Detect which cell encompasses the target text, then output its (X, Y) center coordinate. 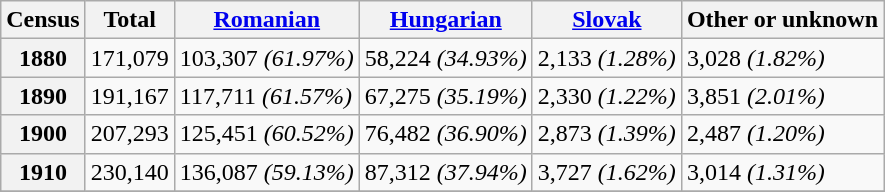
171,079 (130, 58)
2,487 (1.20%) (782, 134)
125,451 (60.52%) (266, 134)
Romanian (266, 20)
191,167 (130, 96)
Census (43, 20)
230,140 (130, 172)
76,482 (36.90%) (446, 134)
1880 (43, 58)
2,330 (1.22%) (606, 96)
67,275 (35.19%) (446, 96)
3,851 (2.01%) (782, 96)
3,727 (1.62%) (606, 172)
1900 (43, 134)
2,133 (1.28%) (606, 58)
2,873 (1.39%) (606, 134)
207,293 (130, 134)
1910 (43, 172)
136,087 (59.13%) (266, 172)
117,711 (61.57%) (266, 96)
Total (130, 20)
103,307 (61.97%) (266, 58)
3,028 (1.82%) (782, 58)
Other or unknown (782, 20)
58,224 (34.93%) (446, 58)
87,312 (37.94%) (446, 172)
Slovak (606, 20)
3,014 (1.31%) (782, 172)
1890 (43, 96)
Hungarian (446, 20)
